Find where the given text appears and provide that cell's center as (X, Y) coordinate. 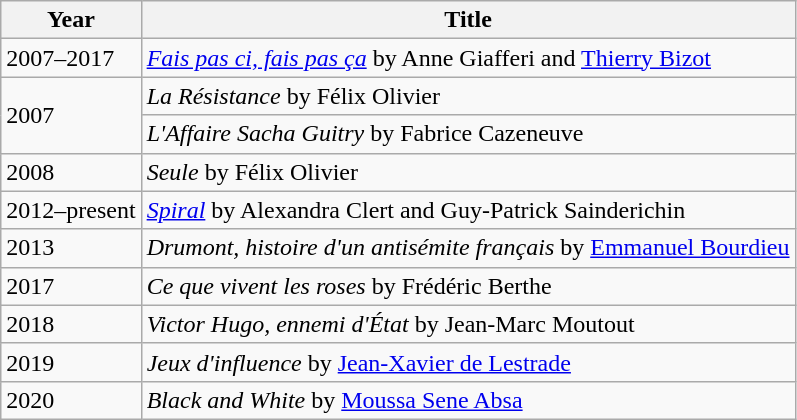
Ce que vivent les roses by Frédéric Berthe (468, 286)
2019 (71, 362)
2018 (71, 324)
Seule by Félix Olivier (468, 172)
Victor Hugo, ennemi d'État by Jean-Marc Moutout (468, 324)
Title (468, 20)
Fais pas ci, fais pas ça by Anne Giafferi and Thierry Bizot (468, 58)
2020 (71, 400)
2017 (71, 286)
2013 (71, 248)
Year (71, 20)
Black and White by Moussa Sene Absa (468, 400)
La Résistance by Félix Olivier (468, 96)
2007–2017 (71, 58)
Jeux d'influence by Jean-Xavier de Lestrade (468, 362)
2007 (71, 115)
Drumont, histoire d'un antisémite français by Emmanuel Bourdieu (468, 248)
2012–present (71, 210)
Spiral by Alexandra Clert and Guy-Patrick Sainderichin (468, 210)
2008 (71, 172)
L'Affaire Sacha Guitry by Fabrice Cazeneuve (468, 134)
